From the cell containing the given text, extract its center point as (X, Y) coordinate. 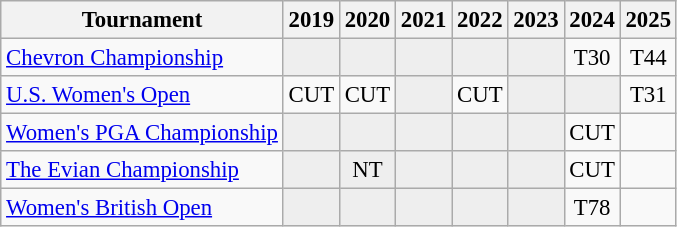
Tournament (142, 20)
T44 (648, 58)
NT (367, 170)
T78 (592, 208)
2022 (480, 20)
U.S. Women's Open (142, 95)
2025 (648, 20)
2023 (536, 20)
Chevron Championship (142, 58)
2024 (592, 20)
2019 (311, 20)
Women's British Open (142, 208)
The Evian Championship (142, 170)
T30 (592, 58)
2021 (424, 20)
2020 (367, 20)
T31 (648, 95)
Women's PGA Championship (142, 133)
